Detect which cell encompasses the target text, then output its (x, y) center coordinate. 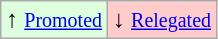
↓ Relegated (162, 20)
↑ Promoted (54, 20)
